Locate the cell with the specified text and output its (x, y) center coordinate. 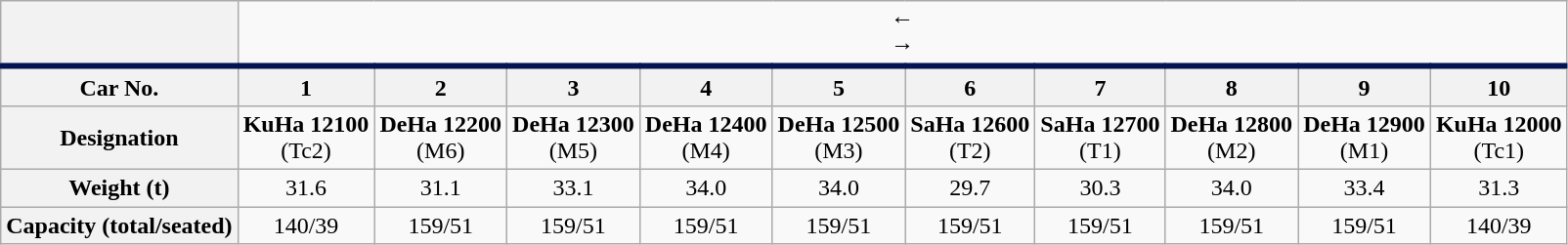
DeHa 12300(M5) (574, 137)
9 (1365, 86)
6 (970, 86)
31.3 (1499, 187)
33.1 (574, 187)
DeHa 12400(M4) (706, 137)
33.4 (1365, 187)
DeHa 12900(M1) (1365, 137)
← → (902, 33)
5 (839, 86)
SaHa 12700(T1) (1101, 137)
Capacity (total/seated) (119, 225)
31.1 (441, 187)
DeHa 12500(M3) (839, 137)
SaHa 12600(T2) (970, 137)
29.7 (970, 187)
31.6 (306, 187)
Designation (119, 137)
DeHa 12800(M2) (1232, 137)
1 (306, 86)
Car No. (119, 86)
KuHa 12000(Tc1) (1499, 137)
8 (1232, 86)
DeHa 12200(M6) (441, 137)
2 (441, 86)
30.3 (1101, 187)
7 (1101, 86)
4 (706, 86)
10 (1499, 86)
Weight (t) (119, 187)
KuHa 12100(Tc2) (306, 137)
3 (574, 86)
